Provide the [X, Y] coordinate of the cell's center where the given text is located.  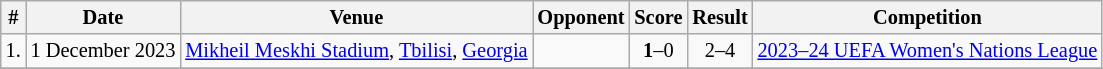
1–0 [658, 51]
2–4 [720, 51]
Competition [928, 17]
Result [720, 17]
Score [658, 17]
Mikheil Meskhi Stadium, Tbilisi, Georgia [356, 51]
2023–24 UEFA Women's Nations League [928, 51]
Venue [356, 17]
1 December 2023 [104, 51]
1. [14, 51]
Date [104, 17]
Opponent [580, 17]
# [14, 17]
